Return the [X, Y] coordinate for the center point of the cell that contains the specified text.  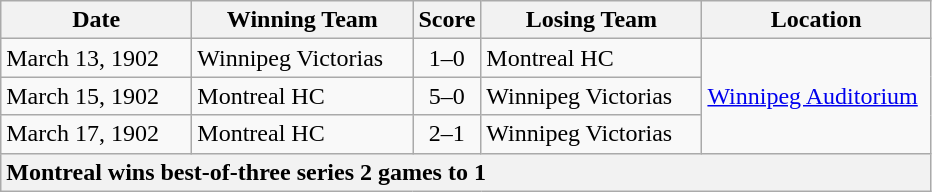
Date [96, 20]
March 15, 1902 [96, 96]
Score [447, 20]
5–0 [447, 96]
2–1 [447, 134]
March 17, 1902 [96, 134]
Winnipeg Auditorium [816, 96]
March 13, 1902 [96, 58]
1–0 [447, 58]
Location [816, 20]
Montreal wins best-of-three series 2 games to 1 [466, 172]
Losing Team [592, 20]
Winning Team [302, 20]
